Pinpoint the cell where the given text exists, returning its [X, Y] midpoint coordinate. 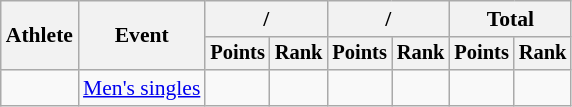
Total [510, 19]
Athlete [40, 36]
Men's singles [142, 88]
Event [142, 36]
